Return (x, y) of the center of cell containing provided text 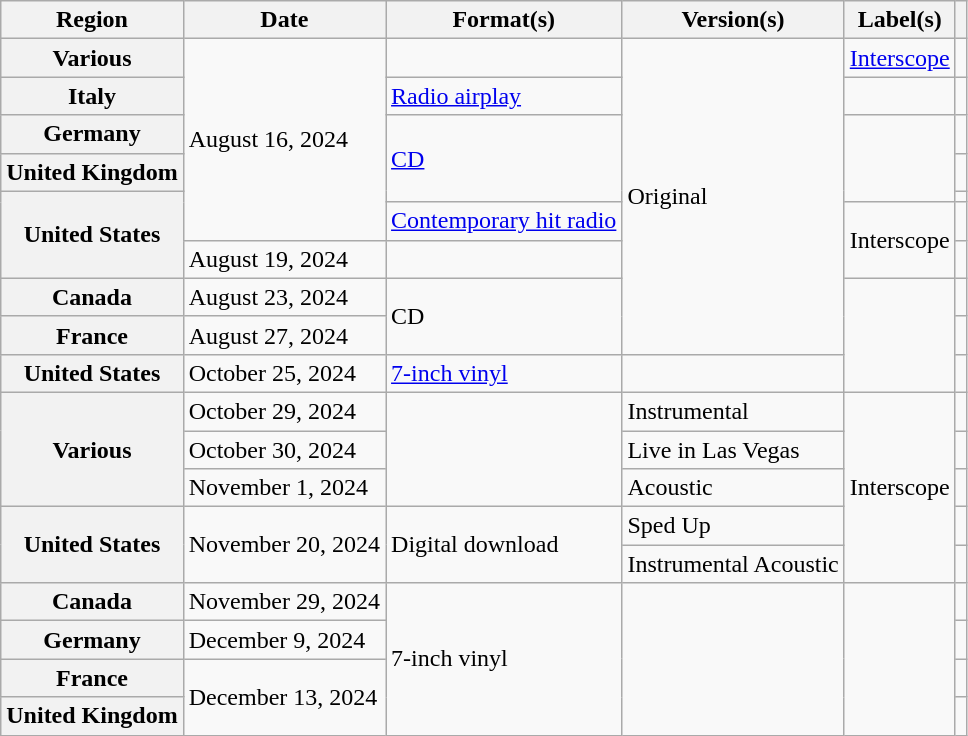
Italy (92, 96)
Version(s) (733, 20)
Contemporary hit radio (504, 221)
November 29, 2024 (284, 602)
Digital download (504, 545)
Date (284, 20)
October 30, 2024 (284, 449)
Acoustic (733, 488)
October 29, 2024 (284, 411)
November 1, 2024 (284, 488)
Instrumental (733, 411)
Format(s) (504, 20)
Region (92, 20)
August 19, 2024 (284, 259)
Label(s) (900, 20)
Live in Las Vegas (733, 449)
Sped Up (733, 526)
August 23, 2024 (284, 297)
August 16, 2024 (284, 140)
December 9, 2024 (284, 640)
November 20, 2024 (284, 545)
December 13, 2024 (284, 697)
October 25, 2024 (284, 373)
Original (733, 197)
Instrumental Acoustic (733, 564)
Radio airplay (504, 96)
August 27, 2024 (284, 335)
